From the cell containing the given text, extract its center point as [X, Y] coordinate. 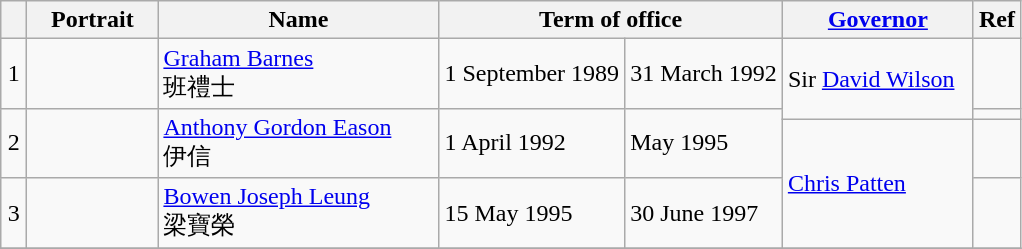
31 March 1992 [704, 74]
Governor [878, 20]
Bowen Joseph Leung梁寶榮 [298, 213]
1 [14, 74]
30 June 1997 [704, 213]
15 May 1995 [532, 213]
Portrait [92, 20]
1 September 1989 [532, 74]
May 1995 [704, 143]
Anthony Gordon Eason伊信 [298, 143]
Ref [996, 20]
1 April 1992 [532, 143]
Chris Patten [878, 183]
Name [298, 20]
Term of office [610, 20]
Sir David Wilson [878, 80]
Graham Barnes班禮士 [298, 74]
3 [14, 213]
2 [14, 143]
